For the text-containing cell, return its midpoint in (x, y) coordinate format. 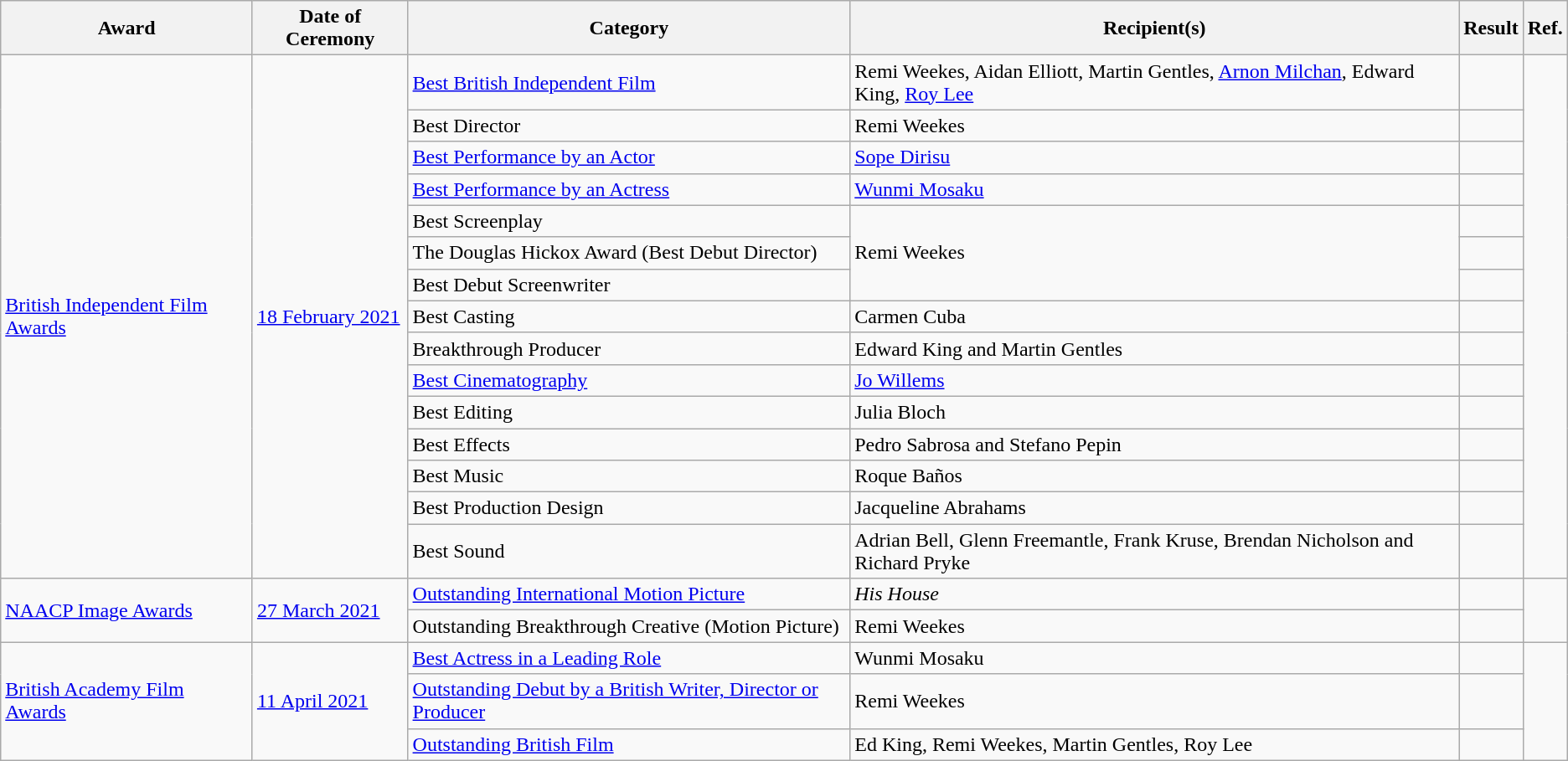
Outstanding Debut by a British Writer, Director or Producer (629, 702)
Date of Ceremony (330, 28)
Ed King, Remi Weekes, Martin Gentles, Roy Lee (1154, 744)
British Independent Film Awards (127, 316)
Julia Bloch (1154, 412)
Best Actress in a Leading Role (629, 658)
Best Performance by an Actor (629, 157)
Category (629, 28)
Award (127, 28)
Roque Baños (1154, 476)
Edward King and Martin Gentles (1154, 348)
British Academy Film Awards (127, 702)
Best Editing (629, 412)
His House (1154, 594)
Best Director (629, 126)
The Douglas Hickox Award (Best Debut Director) (629, 253)
Best British Independent Film (629, 82)
Best Effects (629, 445)
Jacqueline Abrahams (1154, 508)
Ref. (1545, 28)
Best Production Design (629, 508)
Best Casting (629, 316)
Adrian Bell, Glenn Freemantle, Frank Kruse, Brendan Nicholson and Richard Pryke (1154, 551)
Best Screenplay (629, 221)
Pedro Sabrosa and Stefano Pepin (1154, 445)
Recipient(s) (1154, 28)
11 April 2021 (330, 702)
Sope Dirisu (1154, 157)
Best Performance by an Actress (629, 189)
Remi Weekes, Aidan Elliott, Martin Gentles, Arnon Milchan, Edward King, Roy Lee (1154, 82)
Best Debut Screenwriter (629, 285)
Best Music (629, 476)
Outstanding International Motion Picture (629, 594)
18 February 2021 (330, 316)
NAACP Image Awards (127, 610)
Best Sound (629, 551)
Outstanding Breakthrough Creative (Motion Picture) (629, 626)
Jo Willems (1154, 380)
Carmen Cuba (1154, 316)
Best Cinematography (629, 380)
27 March 2021 (330, 610)
Breakthrough Producer (629, 348)
Outstanding British Film (629, 744)
Result (1491, 28)
